Output the (x, y) coordinate of the center of the cell containing the given text.  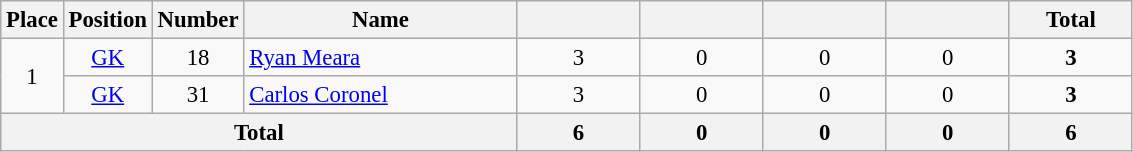
Carlos Coronel (380, 95)
18 (198, 58)
Name (380, 20)
1 (32, 76)
31 (198, 95)
Ryan Meara (380, 58)
Number (198, 20)
Place (32, 20)
Position (108, 20)
